Determine the [x, y] coordinate at the center of the cell enclosing the given text.  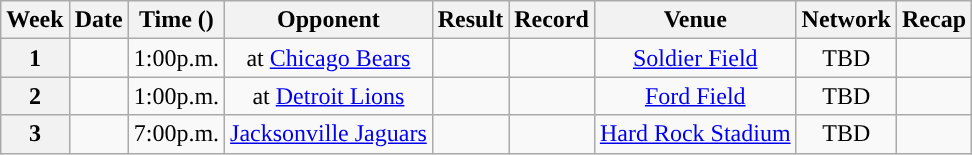
Date [98, 20]
Opponent [329, 20]
3 [35, 134]
Record [552, 20]
at Chicago Bears [329, 58]
Venue [695, 20]
Result [470, 20]
7:00p.m. [176, 134]
1 [35, 58]
2 [35, 96]
Time () [176, 20]
Network [846, 20]
Week [35, 20]
Jacksonville Jaguars [329, 134]
Recap [934, 20]
Ford Field [695, 96]
at Detroit Lions [329, 96]
Hard Rock Stadium [695, 134]
Soldier Field [695, 58]
